Output the [X, Y] coordinate of the center of the cell containing the given text.  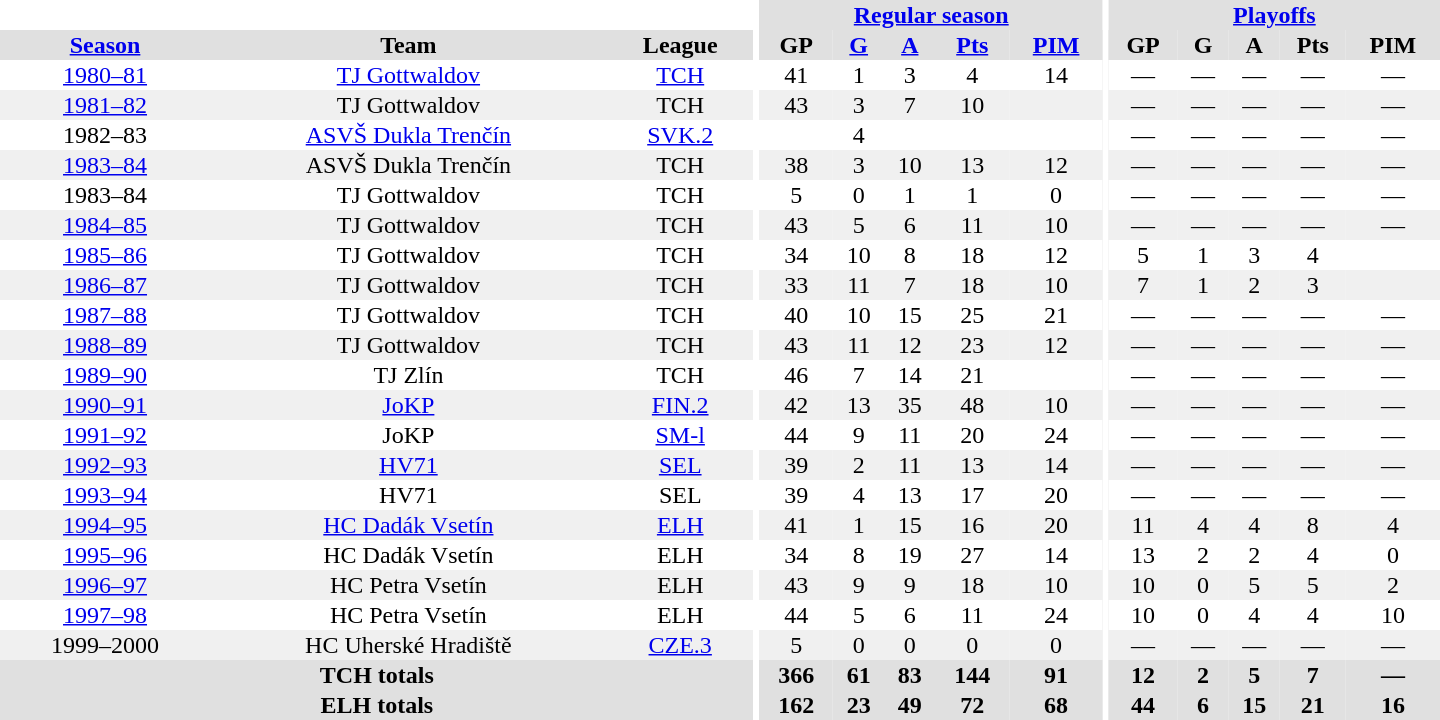
CZE.3 [680, 645]
68 [1056, 705]
1987–88 [105, 315]
91 [1056, 675]
1995–96 [105, 555]
49 [910, 705]
1997–98 [105, 615]
19 [910, 555]
FIN.2 [680, 405]
17 [972, 495]
Season [105, 45]
1994–95 [105, 525]
61 [858, 675]
46 [796, 375]
1980–81 [105, 75]
SVK.2 [680, 135]
1985–86 [105, 255]
League [680, 45]
1999–2000 [105, 645]
SM-l [680, 435]
38 [796, 165]
1996–97 [105, 585]
1984–85 [105, 225]
33 [796, 285]
366 [796, 675]
1981–82 [105, 105]
ELH totals [377, 705]
1982–83 [105, 135]
1990–91 [105, 405]
40 [796, 315]
1992–93 [105, 465]
35 [910, 405]
1986–87 [105, 285]
1991–92 [105, 435]
144 [972, 675]
48 [972, 405]
83 [910, 675]
1993–94 [105, 495]
27 [972, 555]
1989–90 [105, 375]
1988–89 [105, 345]
25 [972, 315]
Regular season [931, 15]
TJ Zlín [408, 375]
HC Uherské Hradiště [408, 645]
42 [796, 405]
Playoffs [1274, 15]
162 [796, 705]
72 [972, 705]
Team [408, 45]
TCH totals [377, 675]
